Output the [x, y] coordinate of the center of the cell containing the given text.  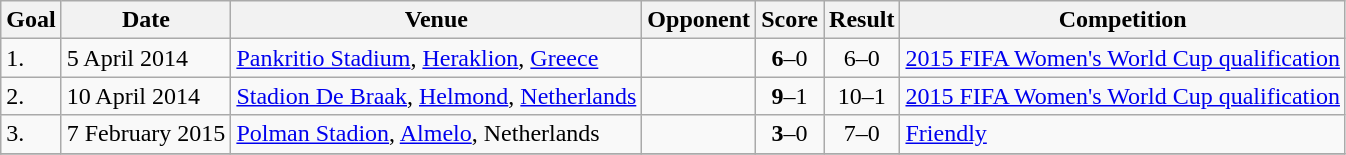
Goal [31, 20]
2. [31, 96]
Stadion De Braak, Helmond, Netherlands [436, 96]
Competition [1123, 20]
9–1 [790, 96]
Opponent [699, 20]
3. [31, 134]
5 April 2014 [146, 58]
Friendly [1123, 134]
Venue [436, 20]
7–0 [862, 134]
1. [31, 58]
Date [146, 20]
10–1 [862, 96]
3–0 [790, 134]
7 February 2015 [146, 134]
Result [862, 20]
Polman Stadion, Almelo, Netherlands [436, 134]
Pankritio Stadium, Heraklion, Greece [436, 58]
10 April 2014 [146, 96]
Score [790, 20]
